Determine the (X, Y) coordinate at the center of the cell enclosing the given text.  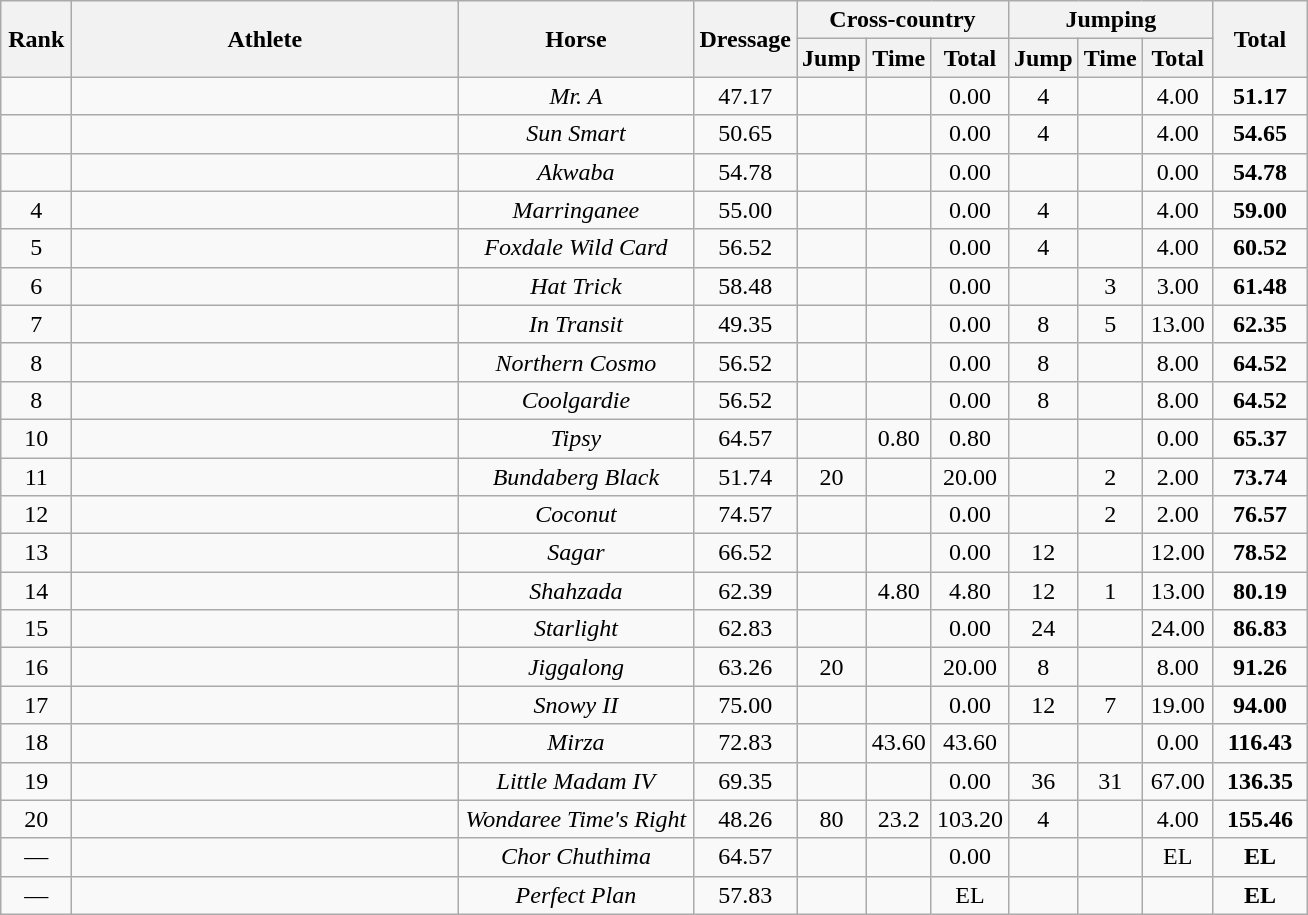
51.74 (746, 477)
86.83 (1260, 629)
Perfect Plan (576, 895)
51.17 (1260, 96)
67.00 (1178, 781)
59.00 (1260, 210)
Hat Trick (576, 286)
57.83 (746, 895)
50.65 (746, 134)
63.26 (746, 667)
Jumping (1110, 20)
15 (36, 629)
91.26 (1260, 667)
19.00 (1178, 705)
66.52 (746, 553)
Rank (36, 39)
Tipsy (576, 438)
Coolgardie (576, 400)
10 (36, 438)
18 (36, 743)
73.74 (1260, 477)
62.35 (1260, 324)
58.48 (746, 286)
60.52 (1260, 248)
Shahzada (576, 591)
62.83 (746, 629)
47.17 (746, 96)
Coconut (576, 515)
3 (1110, 286)
24.00 (1178, 629)
3.00 (1178, 286)
14 (36, 591)
17 (36, 705)
49.35 (746, 324)
48.26 (746, 819)
Horse (576, 39)
24 (1043, 629)
Snowy II (576, 705)
155.46 (1260, 819)
Athlete (265, 39)
Little Madam IV (576, 781)
Marringanee (576, 210)
Chor Chuthima (576, 857)
Akwaba (576, 172)
Starlight (576, 629)
69.35 (746, 781)
54.65 (1260, 134)
76.57 (1260, 515)
65.37 (1260, 438)
74.57 (746, 515)
Bundaberg Black (576, 477)
136.35 (1260, 781)
12.00 (1178, 553)
19 (36, 781)
23.2 (898, 819)
Northern Cosmo (576, 362)
75.00 (746, 705)
6 (36, 286)
31 (1110, 781)
Wondaree Time's Right (576, 819)
Sun Smart (576, 134)
11 (36, 477)
80 (832, 819)
78.52 (1260, 553)
Dressage (746, 39)
62.39 (746, 591)
80.19 (1260, 591)
103.20 (970, 819)
In Transit (576, 324)
Foxdale Wild Card (576, 248)
Jiggalong (576, 667)
55.00 (746, 210)
1 (1110, 591)
36 (1043, 781)
Mirza (576, 743)
13 (36, 553)
72.83 (746, 743)
Sagar (576, 553)
61.48 (1260, 286)
94.00 (1260, 705)
16 (36, 667)
Mr. A (576, 96)
Cross-country (903, 20)
116.43 (1260, 743)
